Output the [X, Y] coordinate of the center of the cell containing the given text.  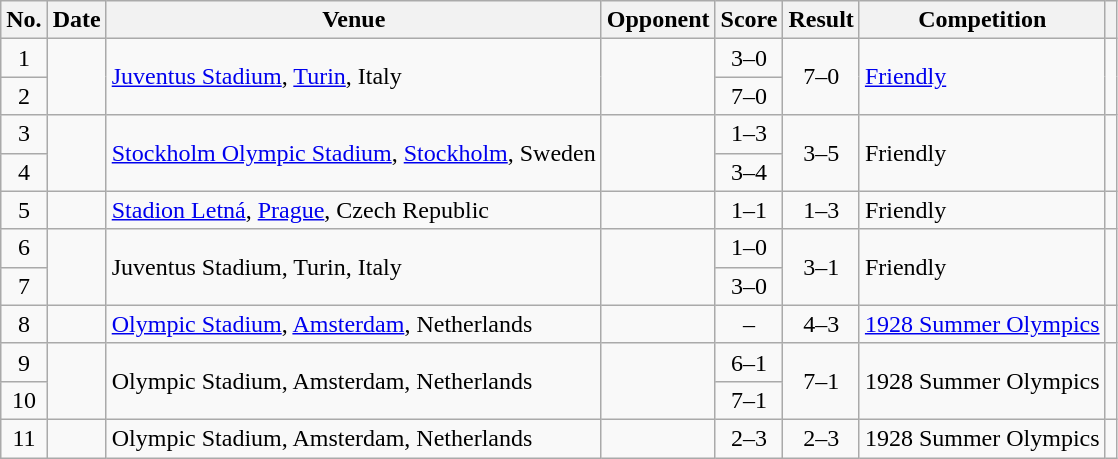
– [749, 324]
8 [24, 324]
Date [76, 20]
9 [24, 362]
Competition [982, 20]
Venue [354, 20]
10 [24, 400]
4–3 [821, 324]
Result [821, 20]
5 [24, 210]
3 [24, 134]
3–5 [821, 153]
Stadion Letná, Prague, Czech Republic [354, 210]
1–0 [749, 248]
3–1 [821, 267]
2 [24, 96]
6 [24, 248]
Stockholm Olympic Stadium, Stockholm, Sweden [354, 153]
6–1 [749, 362]
11 [24, 438]
Score [749, 20]
4 [24, 172]
7 [24, 286]
No. [24, 20]
Opponent [658, 20]
3–4 [749, 172]
1 [24, 58]
1–1 [749, 210]
